From the cell containing the given text, extract its center point as [x, y] coordinate. 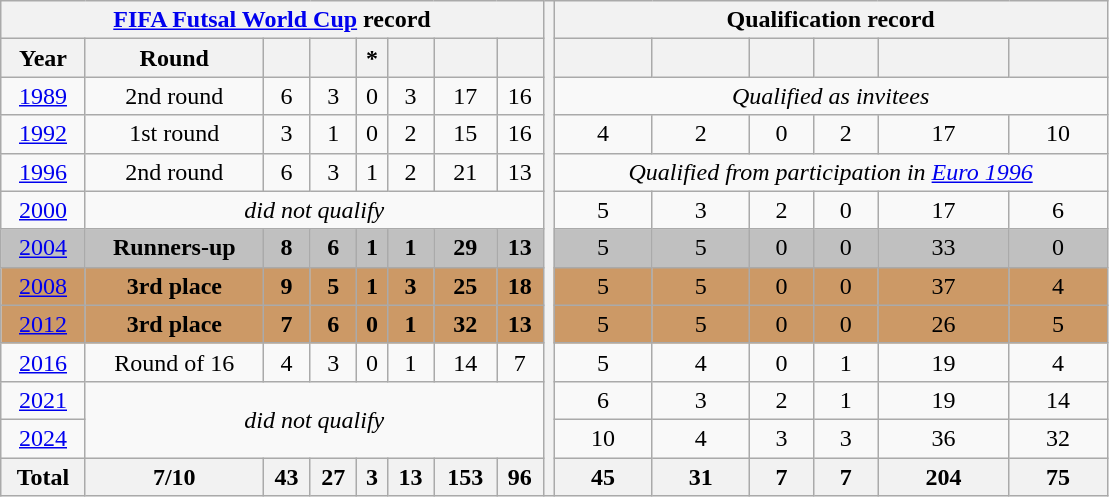
Round [174, 58]
25 [466, 286]
2000 [44, 210]
Year [44, 58]
15 [466, 134]
2016 [44, 362]
26 [944, 324]
1st round [174, 134]
36 [944, 438]
31 [701, 477]
9 [286, 286]
21 [466, 172]
2004 [44, 248]
1992 [44, 134]
29 [466, 248]
Runners-up [174, 248]
Round of 16 [174, 362]
96 [520, 477]
18 [520, 286]
2012 [44, 324]
75 [1058, 477]
45 [603, 477]
Qualified from participation in Euro 1996 [830, 172]
2008 [44, 286]
FIFA Futsal World Cup record [272, 20]
Total [44, 477]
204 [944, 477]
37 [944, 286]
8 [286, 248]
2024 [44, 438]
1996 [44, 172]
7/10 [174, 477]
27 [334, 477]
1989 [44, 96]
33 [944, 248]
153 [466, 477]
43 [286, 477]
2021 [44, 400]
* [372, 58]
Qualified as invitees [830, 96]
Qualification record [830, 20]
